Pinpoint the cell where the given text exists, returning its (X, Y) midpoint coordinate. 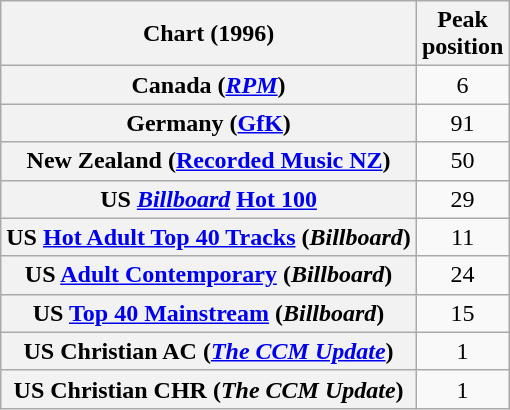
24 (462, 275)
US Christian CHR (The CCM Update) (209, 389)
Canada (RPM) (209, 85)
91 (462, 123)
US Christian AC (The CCM Update) (209, 351)
Peakposition (462, 34)
US Hot Adult Top 40 Tracks (Billboard) (209, 237)
New Zealand (Recorded Music NZ) (209, 161)
Germany (GfK) (209, 123)
US Top 40 Mainstream (Billboard) (209, 313)
6 (462, 85)
US Billboard Hot 100 (209, 199)
11 (462, 237)
Chart (1996) (209, 34)
29 (462, 199)
US Adult Contemporary (Billboard) (209, 275)
50 (462, 161)
15 (462, 313)
